Provide the (x, y) coordinate of the cell's center where the given text is located.  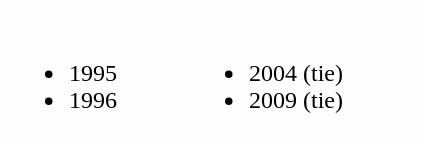
19951996 (64, 74)
2004 (tie)2009 (tie) (266, 74)
